Detect which cell encompasses the target text, then output its [X, Y] center coordinate. 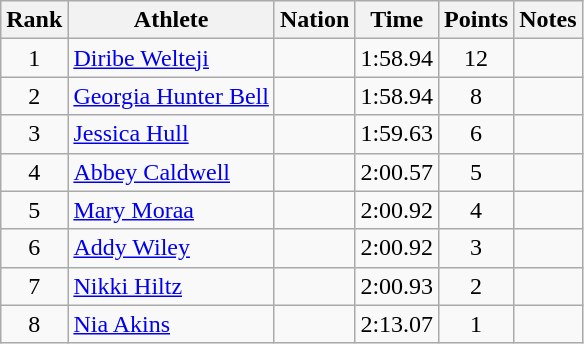
Mary Moraa [172, 210]
Abbey Caldwell [172, 172]
Georgia Hunter Bell [172, 96]
7 [34, 286]
Addy Wiley [172, 248]
12 [476, 58]
Athlete [172, 20]
1:59.63 [397, 134]
Nikki Hiltz [172, 286]
Notes [548, 20]
Points [476, 20]
Rank [34, 20]
Jessica Hull [172, 134]
Nia Akins [172, 324]
2:00.93 [397, 286]
2:00.57 [397, 172]
Time [397, 20]
2:13.07 [397, 324]
Diribe Welteji [172, 58]
Nation [314, 20]
